Return (X, Y) of the center of cell containing provided text 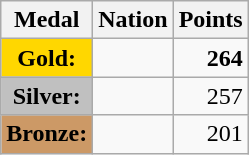
264 (210, 58)
Silver: (47, 96)
Bronze: (47, 134)
Gold: (47, 58)
Points (210, 20)
201 (210, 134)
257 (210, 96)
Nation (133, 20)
Medal (47, 20)
